Find where the given text appears and provide that cell's center as [x, y] coordinate. 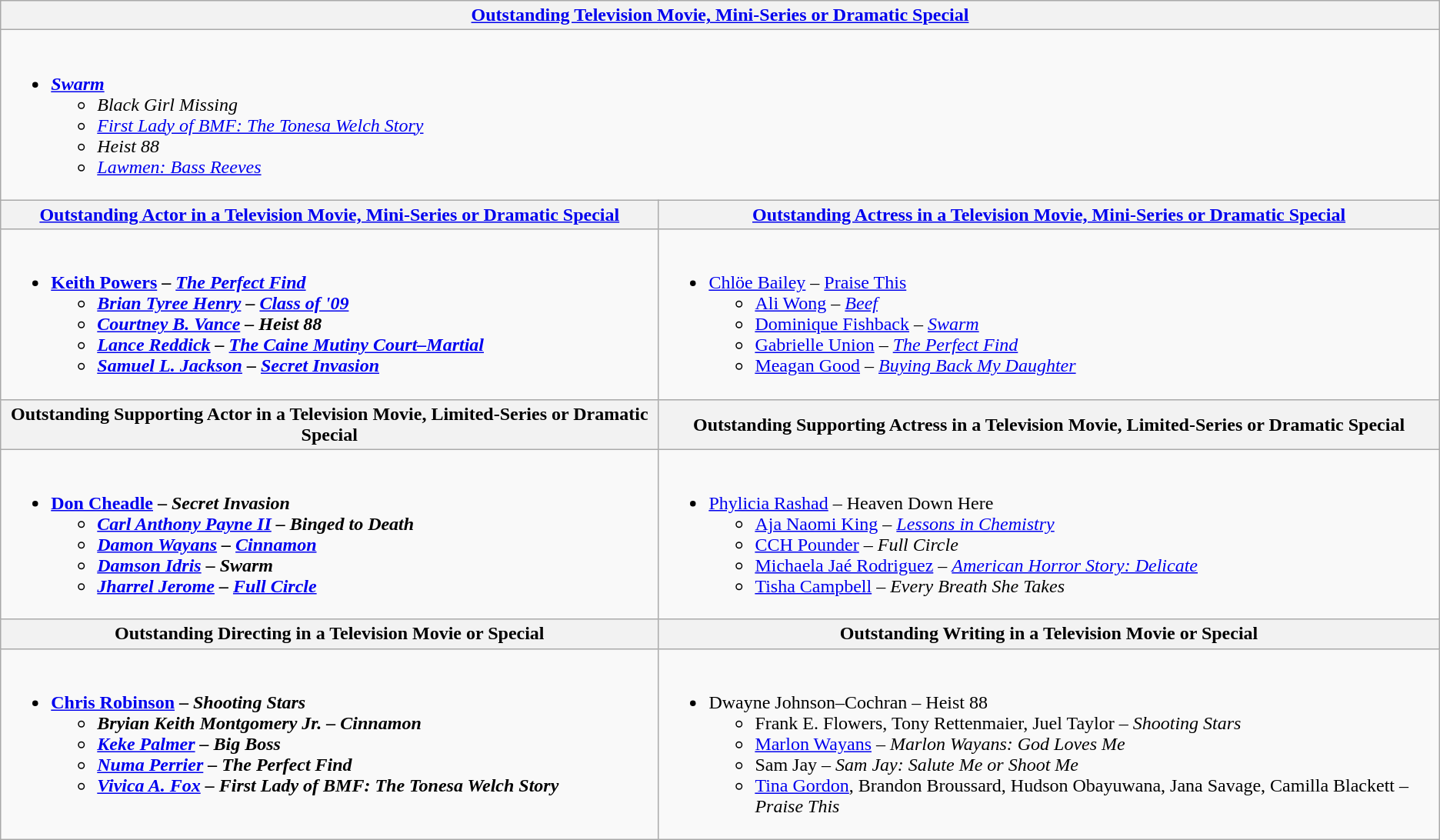
Outstanding Actress in a Television Movie, Mini-Series or Dramatic Special [1049, 215]
Outstanding Supporting Actress in a Television Movie, Limited-Series or Dramatic Special [1049, 425]
Don Cheadle – Secret InvasionCarl Anthony Payne II – Binged to DeathDamon Wayans – CinnamonDamson Idris – SwarmJharrel Jerome – Full Circle [329, 534]
Outstanding Actor in a Television Movie, Mini-Series or Dramatic Special [329, 215]
Outstanding Directing in a Television Movie or Special [329, 634]
Chlöe Bailey – Praise ThisAli Wong – BeefDominique Fishback – SwarmGabrielle Union – The Perfect FindMeagan Good – Buying Back My Daughter [1049, 314]
SwarmBlack Girl MissingFirst Lady of BMF: The Tonesa Welch StoryHeist 88Lawmen: Bass Reeves [720, 115]
Outstanding Television Movie, Mini-Series or Dramatic Special [720, 15]
Outstanding Supporting Actor in a Television Movie, Limited-Series or Dramatic Special [329, 425]
Outstanding Writing in a Television Movie or Special [1049, 634]
